Determine the (X, Y) coordinate at the center of the cell enclosing the given text.  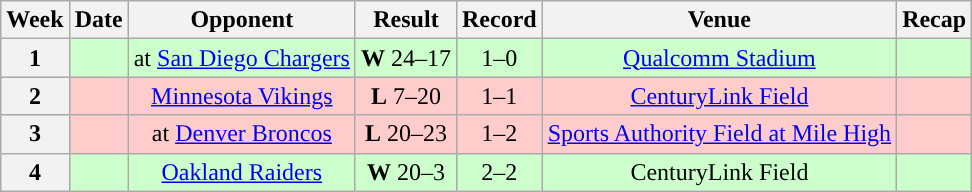
Oakland Raiders (242, 172)
1–0 (499, 58)
Opponent (242, 20)
L 7–20 (406, 96)
2 (35, 96)
Minnesota Vikings (242, 96)
Week (35, 20)
Qualcomm Stadium (719, 58)
Result (406, 20)
W 24–17 (406, 58)
W 20–3 (406, 172)
1 (35, 58)
3 (35, 134)
4 (35, 172)
at San Diego Chargers (242, 58)
Date (98, 20)
Venue (719, 20)
Sports Authority Field at Mile High (719, 134)
Recap (934, 20)
1–1 (499, 96)
Record (499, 20)
L 20–23 (406, 134)
at Denver Broncos (242, 134)
2–2 (499, 172)
1–2 (499, 134)
